Search for the cell housing the specified text and yield its [x, y] center coordinate. 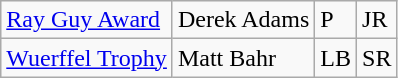
Derek Adams [243, 20]
LB [336, 58]
Wuerffel Trophy [87, 58]
P [336, 20]
JR [377, 20]
Ray Guy Award [87, 20]
Matt Bahr [243, 58]
SR [377, 58]
